Extract the (X, Y) coordinate from the center of the cell holding the provided text.  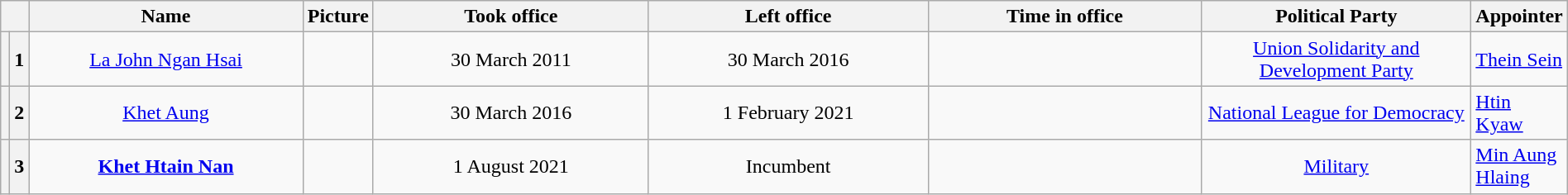
Khet Htain Nan (165, 167)
1 August 2021 (511, 167)
Name (165, 17)
Picture (337, 17)
Union Solidarity and Development Party (1336, 59)
Incumbent (788, 167)
1 February 2021 (788, 112)
Left office (788, 17)
National League for Democracy (1336, 112)
2 (20, 112)
Khet Aung (165, 112)
La John Ngan Hsai (165, 59)
3 (20, 167)
Min Aung Hlaing (1519, 167)
Took office (511, 17)
Thein Sein (1519, 59)
Time in office (1065, 17)
Political Party (1336, 17)
Military (1336, 167)
Htin Kyaw (1519, 112)
Appointer (1519, 17)
30 March 2011 (511, 59)
1 (20, 59)
